Identify which cell holds the provided text, then report its (X, Y) central coordinate. 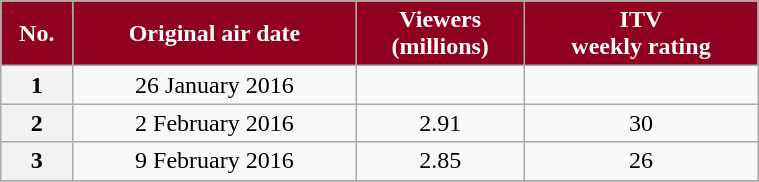
30 (640, 123)
3 (37, 161)
No. (37, 34)
2.85 (440, 161)
2 (37, 123)
2.91 (440, 123)
Viewers(millions) (440, 34)
9 February 2016 (214, 161)
Original air date (214, 34)
26 January 2016 (214, 85)
26 (640, 161)
ITVweekly rating (640, 34)
1 (37, 85)
2 February 2016 (214, 123)
